Locate the cell with the specified text and output its [x, y] center coordinate. 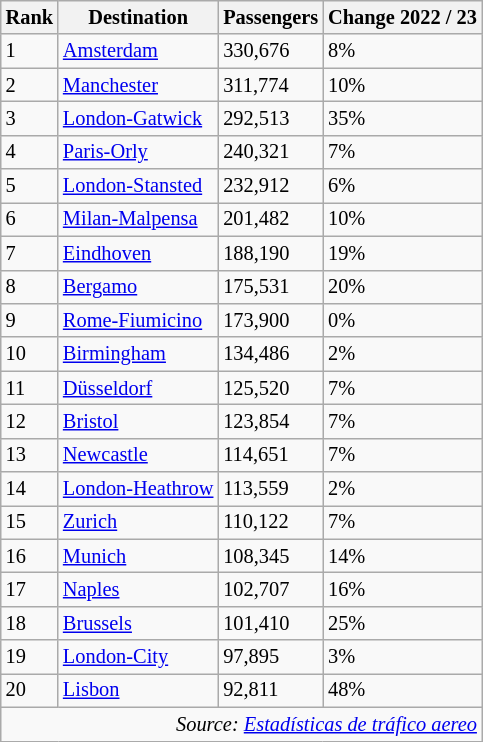
17 [30, 589]
125,520 [270, 388]
London-Gatwick [138, 118]
19 [30, 657]
18 [30, 623]
5 [30, 186]
101,410 [270, 623]
7 [30, 253]
Eindhoven [138, 253]
Passengers [270, 17]
Munich [138, 556]
Source: Estadísticas de tráfico aereo [242, 724]
114,651 [270, 455]
13 [30, 455]
201,482 [270, 219]
240,321 [270, 152]
Manchester [138, 85]
113,559 [270, 489]
Rome-Fiumicino [138, 320]
6 [30, 219]
48% [402, 690]
Düsseldorf [138, 388]
Newcastle [138, 455]
292,513 [270, 118]
102,707 [270, 589]
Birmingham [138, 354]
330,676 [270, 51]
0% [402, 320]
14 [30, 489]
173,900 [270, 320]
123,854 [270, 421]
Rank [30, 17]
108,345 [270, 556]
Paris-Orly [138, 152]
16 [30, 556]
175,531 [270, 287]
Milan-Malpensa [138, 219]
20% [402, 287]
8 [30, 287]
19% [402, 253]
6% [402, 186]
97,895 [270, 657]
9 [30, 320]
14% [402, 556]
2 [30, 85]
311,774 [270, 85]
Bergamo [138, 287]
Naples [138, 589]
London-Stansted [138, 186]
Amsterdam [138, 51]
16% [402, 589]
35% [402, 118]
Destination [138, 17]
25% [402, 623]
20 [30, 690]
232,912 [270, 186]
Brussels [138, 623]
London-City [138, 657]
15 [30, 522]
134,486 [270, 354]
92,811 [270, 690]
12 [30, 421]
3% [402, 657]
Change 2022 / 23 [402, 17]
11 [30, 388]
London-Heathrow [138, 489]
Lisbon [138, 690]
3 [30, 118]
1 [30, 51]
4 [30, 152]
8% [402, 51]
Bristol [138, 421]
10 [30, 354]
188,190 [270, 253]
110,122 [270, 522]
Zurich [138, 522]
